Output the (X, Y) coordinate of the center of the cell containing the given text.  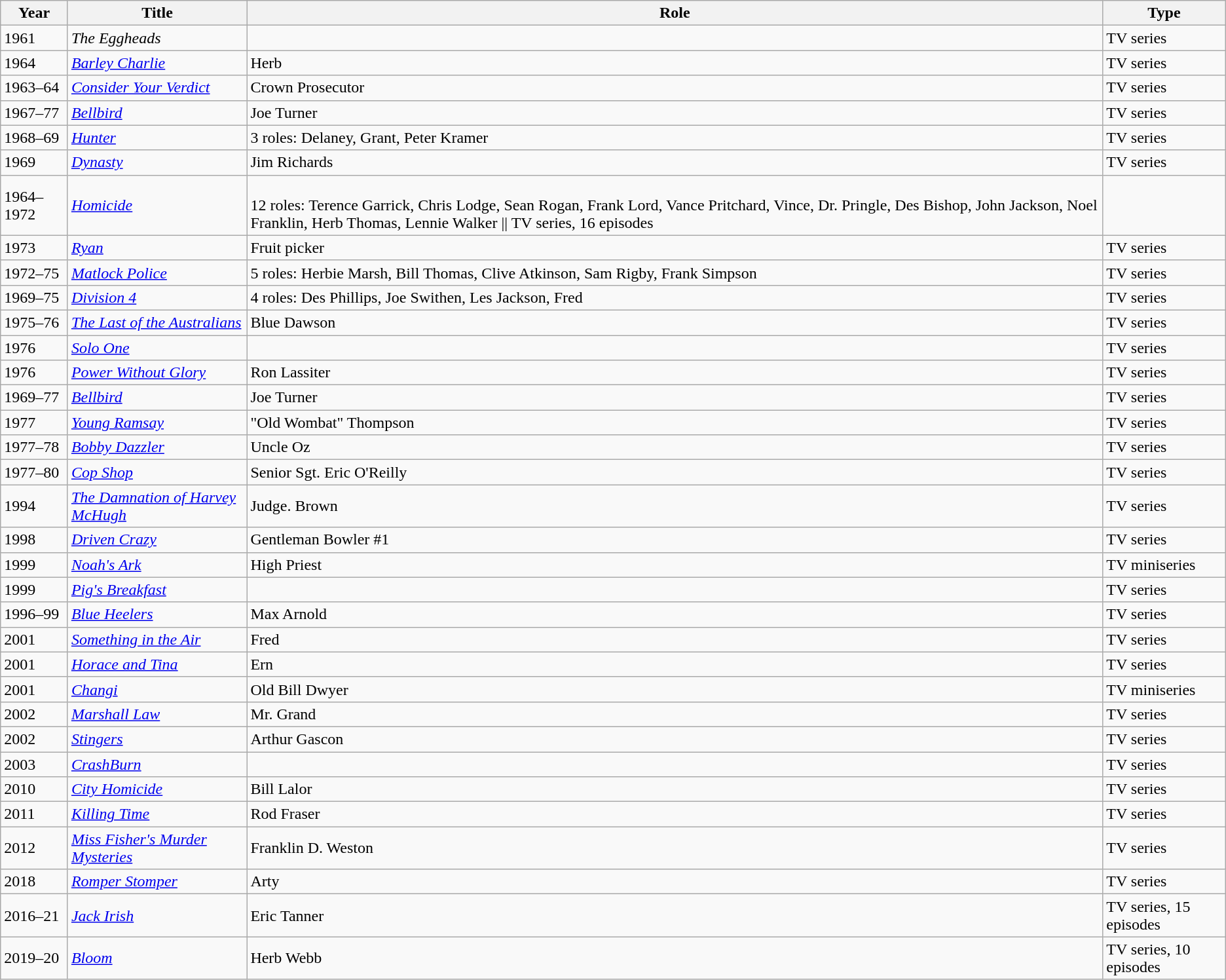
Solo One (157, 348)
Killing Time (157, 814)
2010 (34, 789)
Hunter (157, 138)
1963–64 (34, 88)
Young Ramsay (157, 423)
2016–21 (34, 916)
3 roles: Delaney, Grant, Peter Kramer (675, 138)
1973 (34, 248)
City Homicide (157, 789)
1977–80 (34, 472)
1967–77 (34, 113)
Power Without Glory (157, 373)
1977–78 (34, 447)
The Last of the Australians (157, 322)
Dynasty (157, 162)
1969–77 (34, 398)
The Damnation of Harvey McHugh (157, 506)
2019–20 (34, 958)
Year (34, 13)
1969 (34, 162)
2003 (34, 764)
4 roles: Des Phillips, Joe Swithen, Les Jackson, Fred (675, 297)
Title (157, 13)
Stingers (157, 739)
Mr. Grand (675, 714)
Pig's Breakfast (157, 590)
Noah's Ark (157, 565)
Ron Lassiter (675, 373)
High Priest (675, 565)
Driven Crazy (157, 540)
Consider Your Verdict (157, 88)
1968–69 (34, 138)
Crown Prosecutor (675, 88)
Gentleman Bowler #1 (675, 540)
CrashBurn (157, 764)
Fred (675, 639)
Something in the Air (157, 639)
Herb (675, 63)
Division 4 (157, 297)
2018 (34, 882)
Jim Richards (675, 162)
Arthur Gascon (675, 739)
Blue Dawson (675, 322)
Herb Webb (675, 958)
The Eggheads (157, 38)
Homicide (157, 205)
Bobby Dazzler (157, 447)
1996–99 (34, 614)
Bloom (157, 958)
TV series, 15 episodes (1164, 916)
Ryan (157, 248)
Senior Sgt. Eric O'Reilly (675, 472)
TV series, 10 episodes (1164, 958)
1972–75 (34, 273)
5 roles: Herbie Marsh, Bill Thomas, Clive Atkinson, Sam Rigby, Frank Simpson (675, 273)
Bill Lalor (675, 789)
2011 (34, 814)
Cop Shop (157, 472)
Blue Heelers (157, 614)
Old Bill Dwyer (675, 689)
Franklin D. Weston (675, 848)
Barley Charlie (157, 63)
Rod Fraser (675, 814)
Role (675, 13)
1964 (34, 63)
2012 (34, 848)
Judge. Brown (675, 506)
Jack Irish (157, 916)
Ern (675, 664)
Max Arnold (675, 614)
Miss Fisher's Murder Mysteries (157, 848)
Arty (675, 882)
1961 (34, 38)
1969–75 (34, 297)
Eric Tanner (675, 916)
Matlock Police (157, 273)
Horace and Tina (157, 664)
1994 (34, 506)
"Old Wombat" Thompson (675, 423)
1998 (34, 540)
Romper Stomper (157, 882)
1964–1972 (34, 205)
Marshall Law (157, 714)
Uncle Oz (675, 447)
1977 (34, 423)
Changi (157, 689)
1975–76 (34, 322)
Fruit picker (675, 248)
Type (1164, 13)
